Return the [x, y] coordinate for the center point of the cell that contains the specified text.  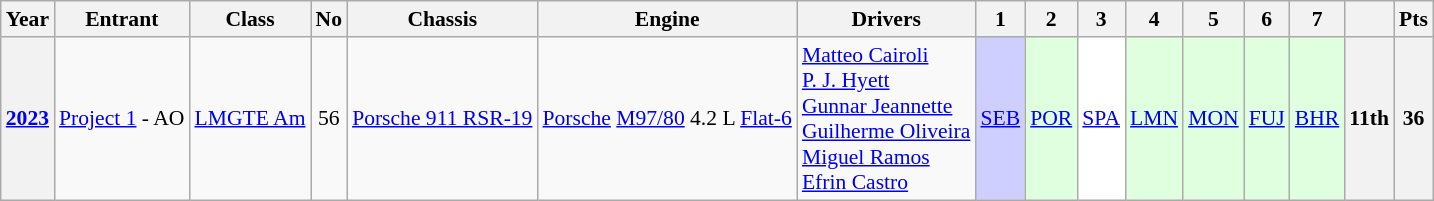
BHR [1318, 118]
FUJ [1267, 118]
MON [1214, 118]
5 [1214, 19]
Drivers [886, 19]
6 [1267, 19]
Porsche M97/80 4.2 L Flat-6 [666, 118]
Matteo Cairoli P. J. Hyett Gunnar Jeannette Guilherme Oliveira Miguel Ramos Efrin Castro [886, 118]
7 [1318, 19]
LMN [1154, 118]
Engine [666, 19]
Entrant [122, 19]
Project 1 - AO [122, 118]
Chassis [442, 19]
1 [1000, 19]
SEB [1000, 118]
11th [1369, 118]
2023 [28, 118]
56 [330, 118]
No [330, 19]
Pts [1414, 19]
LMGTE Am [250, 118]
POR [1051, 118]
2 [1051, 19]
SPA [1101, 118]
4 [1154, 19]
Year [28, 19]
Porsche 911 RSR-19 [442, 118]
Class [250, 19]
36 [1414, 118]
3 [1101, 19]
